Locate the cell with the specified text and output its (x, y) center coordinate. 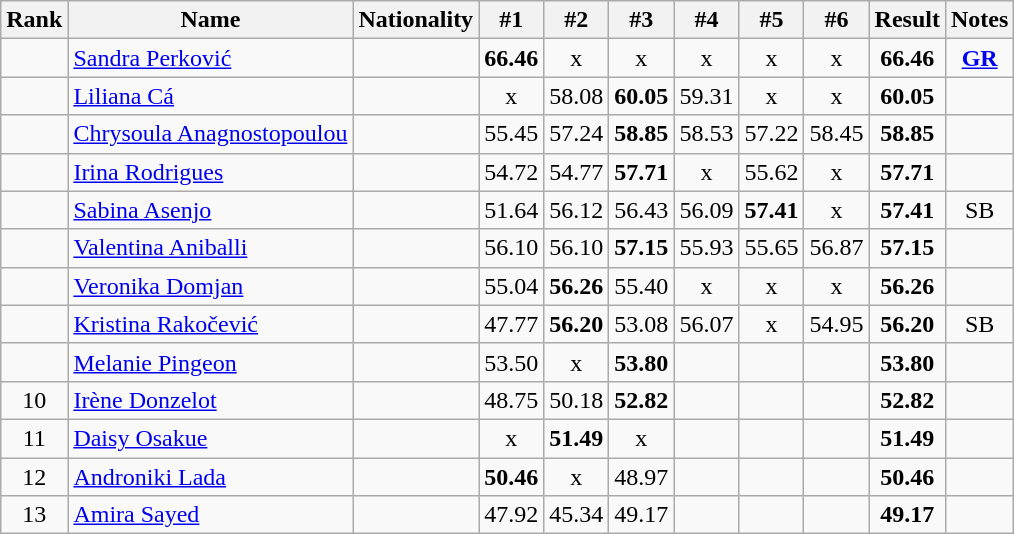
53.08 (642, 324)
54.77 (576, 172)
45.34 (576, 515)
58.45 (836, 134)
58.53 (706, 134)
Irène Donzelot (210, 400)
56.09 (706, 210)
55.40 (642, 286)
56.87 (836, 248)
10 (34, 400)
#5 (772, 20)
54.95 (836, 324)
Melanie Pingeon (210, 362)
Veronika Domjan (210, 286)
GR (979, 58)
Rank (34, 20)
58.08 (576, 96)
Name (210, 20)
48.75 (512, 400)
Valentina Aniballi (210, 248)
Sabina Asenjo (210, 210)
55.45 (512, 134)
Result (907, 20)
47.92 (512, 515)
Liliana Cá (210, 96)
11 (34, 438)
56.12 (576, 210)
48.97 (642, 477)
Kristina Rakočević (210, 324)
Androniki Lada (210, 477)
#3 (642, 20)
56.07 (706, 324)
#2 (576, 20)
Daisy Osakue (210, 438)
#4 (706, 20)
55.93 (706, 248)
53.50 (512, 362)
Notes (979, 20)
54.72 (512, 172)
Sandra Perković (210, 58)
50.18 (576, 400)
#6 (836, 20)
55.65 (772, 248)
55.62 (772, 172)
12 (34, 477)
55.04 (512, 286)
13 (34, 515)
51.64 (512, 210)
#1 (512, 20)
Amira Sayed (210, 515)
47.77 (512, 324)
Irina Rodrigues (210, 172)
Nationality (416, 20)
57.24 (576, 134)
56.43 (642, 210)
59.31 (706, 96)
Chrysoula Anagnostopoulou (210, 134)
57.22 (772, 134)
